Identify which cell holds the provided text, then report its [x, y] central coordinate. 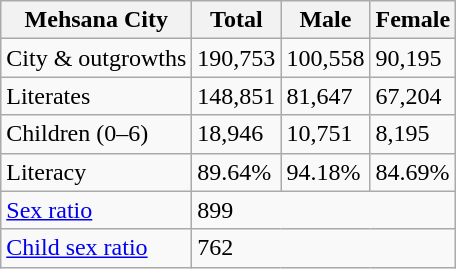
762 [324, 248]
100,558 [326, 58]
Child sex ratio [96, 248]
89.64% [236, 172]
10,751 [326, 134]
Children (0–6) [96, 134]
18,946 [236, 134]
148,851 [236, 96]
8,195 [413, 134]
899 [324, 210]
Literacy [96, 172]
Total [236, 20]
Mehsana City [96, 20]
Male [326, 20]
Female [413, 20]
90,195 [413, 58]
84.69% [413, 172]
67,204 [413, 96]
81,647 [326, 96]
City & outgrowths [96, 58]
Literates [96, 96]
94.18% [326, 172]
Sex ratio [96, 210]
190,753 [236, 58]
